For the text-containing cell, return its midpoint in (X, Y) coordinate format. 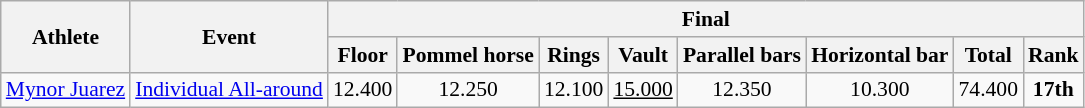
Rank (1054, 55)
Mynor Juarez (66, 90)
Rings (574, 55)
12.350 (742, 90)
Floor (362, 55)
12.400 (362, 90)
Vault (642, 55)
Total (988, 55)
Event (229, 36)
Final (706, 19)
10.300 (880, 90)
17th (1054, 90)
Parallel bars (742, 55)
Individual All-around (229, 90)
12.250 (468, 90)
Athlete (66, 36)
74.400 (988, 90)
15.000 (642, 90)
Horizontal bar (880, 55)
12.100 (574, 90)
Pommel horse (468, 55)
